Extract the (x, y) coordinate from the center of the cell holding the provided text.  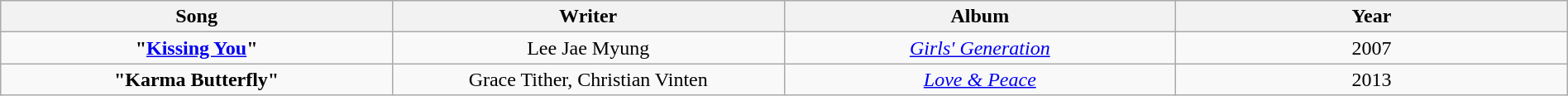
2013 (1372, 79)
Love & Peace (980, 79)
"Karma Butterfly" (197, 79)
Grace Tither, Christian Vinten (588, 79)
2007 (1372, 48)
Song (197, 17)
Year (1372, 17)
Girls' Generation (980, 48)
"Kissing You" (197, 48)
Album (980, 17)
Writer (588, 17)
Lee Jae Myung (588, 48)
